Find where the given text appears and provide that cell's center as (X, Y) coordinate. 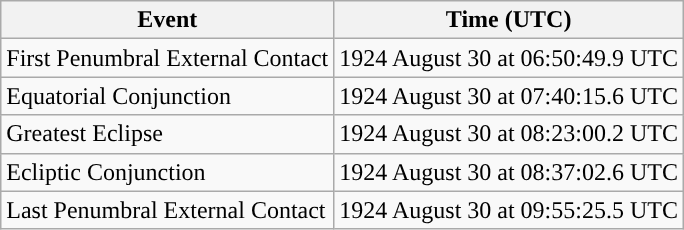
Equatorial Conjunction (168, 96)
Time (UTC) (509, 20)
1924 August 30 at 06:50:49.9 UTC (509, 58)
Last Penumbral External Contact (168, 210)
1924 August 30 at 08:23:00.2 UTC (509, 134)
Greatest Eclipse (168, 134)
First Penumbral External Contact (168, 58)
Ecliptic Conjunction (168, 172)
1924 August 30 at 09:55:25.5 UTC (509, 210)
1924 August 30 at 08:37:02.6 UTC (509, 172)
Event (168, 20)
1924 August 30 at 07:40:15.6 UTC (509, 96)
